Detect which cell encompasses the target text, then output its (X, Y) center coordinate. 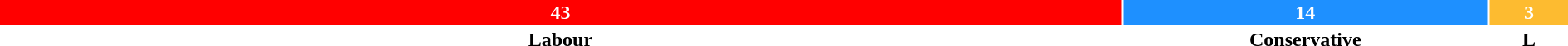
43 (561, 12)
14 (1306, 12)
3 (1529, 12)
